For the text-containing cell, return its midpoint in (X, Y) coordinate format. 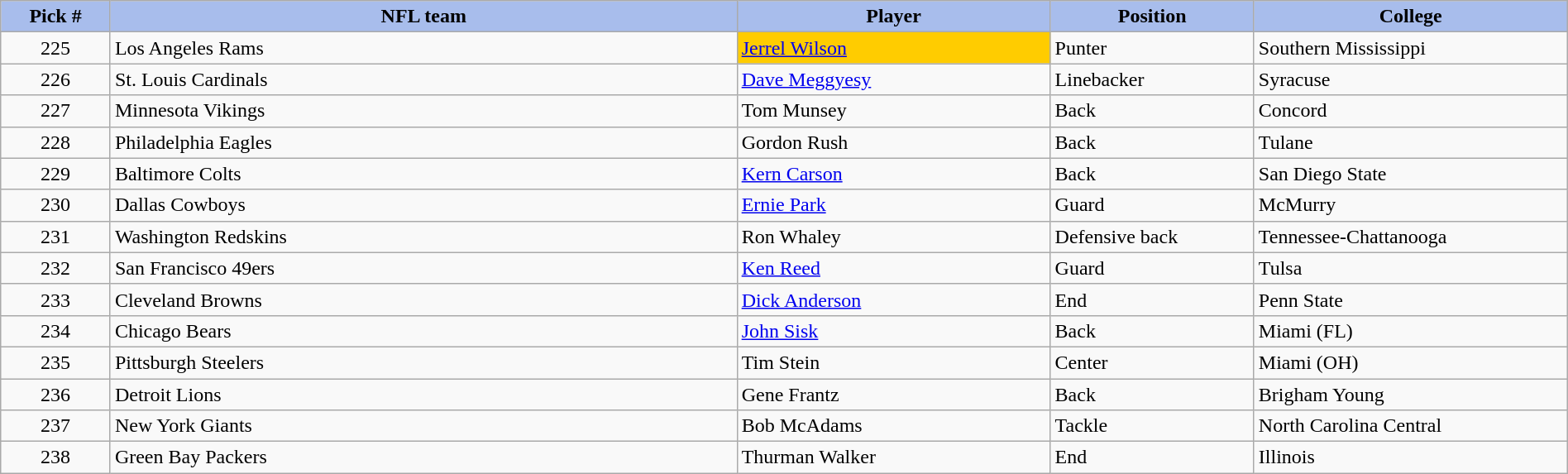
Center (1152, 362)
Tennessee-Chattanooga (1411, 237)
Miami (FL) (1411, 331)
Penn State (1411, 299)
Pick # (56, 17)
234 (56, 331)
Ernie Park (893, 205)
San Diego State (1411, 174)
235 (56, 362)
Ron Whaley (893, 237)
Position (1152, 17)
Defensive back (1152, 237)
236 (56, 395)
Brigham Young (1411, 395)
225 (56, 48)
John Sisk (893, 331)
Player (893, 17)
Jerrel Wilson (893, 48)
Southern Mississippi (1411, 48)
Los Angeles Rams (423, 48)
Green Bay Packers (423, 457)
238 (56, 457)
Dave Meggyesy (893, 79)
Tulane (1411, 142)
Bob McAdams (893, 426)
St. Louis Cardinals (423, 79)
228 (56, 142)
Kern Carson (893, 174)
Detroit Lions (423, 395)
Gordon Rush (893, 142)
NFL team (423, 17)
Syracuse (1411, 79)
237 (56, 426)
Concord (1411, 111)
Dick Anderson (893, 299)
Tom Munsey (893, 111)
Illinois (1411, 457)
233 (56, 299)
Chicago Bears (423, 331)
226 (56, 79)
Washington Redskins (423, 237)
New York Giants (423, 426)
Ken Reed (893, 268)
College (1411, 17)
Miami (OH) (1411, 362)
Dallas Cowboys (423, 205)
Linebacker (1152, 79)
Cleveland Browns (423, 299)
North Carolina Central (1411, 426)
Punter (1152, 48)
Philadelphia Eagles (423, 142)
Baltimore Colts (423, 174)
232 (56, 268)
Tulsa (1411, 268)
Tim Stein (893, 362)
Tackle (1152, 426)
McMurry (1411, 205)
Pittsburgh Steelers (423, 362)
227 (56, 111)
230 (56, 205)
229 (56, 174)
Gene Frantz (893, 395)
Thurman Walker (893, 457)
231 (56, 237)
San Francisco 49ers (423, 268)
Minnesota Vikings (423, 111)
